For the text-containing cell, return its midpoint in [X, Y] coordinate format. 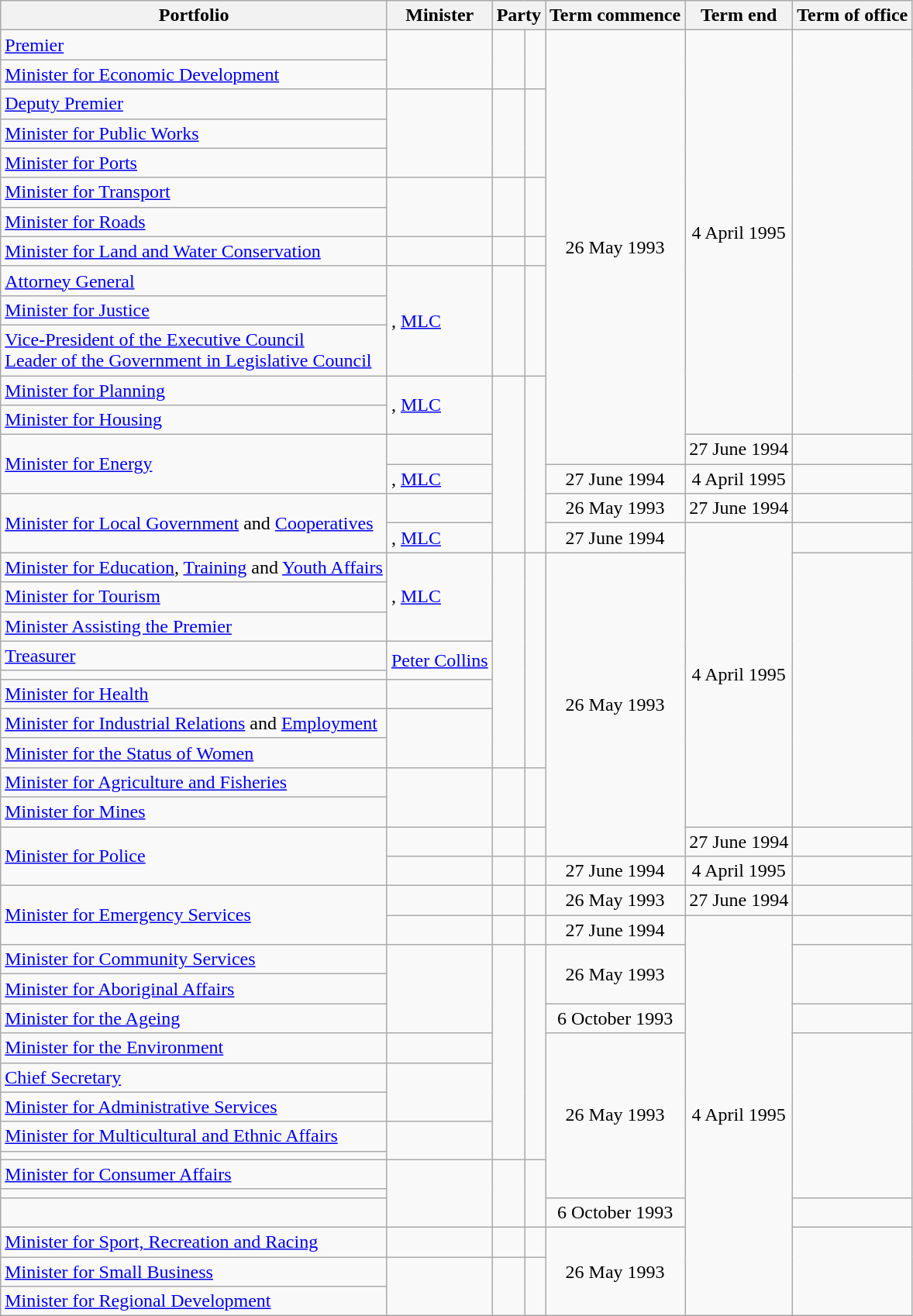
Minister for Education, Training and Youth Affairs [194, 567]
Minister for Community Services [194, 959]
Party [519, 16]
Minister for Regional Development [194, 1301]
Minister [439, 16]
Minister for the Ageing [194, 1018]
Minister for the Status of Women [194, 753]
Minister for Consumer Affairs [194, 1174]
Minister for Land and Water Conservation [194, 251]
Premier [194, 45]
Minister for Aboriginal Affairs [194, 989]
Minister for Justice [194, 310]
Minister for Health [194, 694]
Minister for Transport [194, 192]
Minister for Planning [194, 390]
Term end [739, 16]
Minister for Police [194, 856]
Minister for Sport, Recreation and Racing [194, 1242]
Vice-President of the Executive CouncilLeader of the Government in Legislative Council [194, 350]
Attorney General [194, 281]
Portfolio [194, 16]
Treasurer [194, 656]
Minister for Mines [194, 811]
Minister for Agriculture and Fisheries [194, 782]
Minister for Tourism [194, 597]
Minister for Public Works [194, 133]
Minister for Emergency Services [194, 915]
Term commence [615, 16]
Chief Secretary [194, 1077]
Peter Collins [439, 660]
Minister for Multicultural and Ethnic Affairs [194, 1136]
Minister Assisting the Premier [194, 626]
Term of office [853, 16]
Minister for Administrative Services [194, 1107]
Minister for Ports [194, 163]
Minister for Industrial Relations and Employment [194, 723]
Minister for Energy [194, 464]
Minister for Economic Development [194, 74]
Deputy Premier [194, 104]
Minister for Local Government and Cooperatives [194, 523]
Minister for the Environment [194, 1048]
Minister for Housing [194, 420]
Minister for Roads [194, 222]
Minister for Small Business [194, 1272]
